Detect which cell encompasses the target text, then output its [x, y] center coordinate. 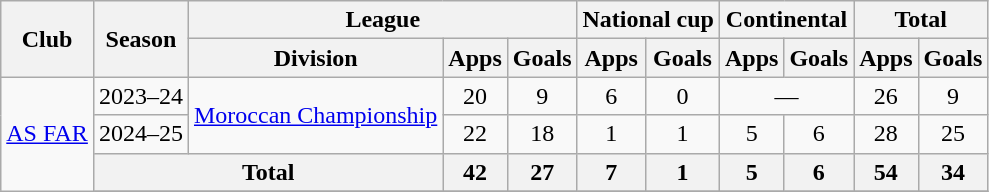
28 [886, 134]
0 [682, 96]
2024–25 [140, 134]
54 [886, 172]
25 [953, 134]
Division [315, 58]
2023–24 [140, 96]
— [786, 96]
27 [542, 172]
Moroccan Championship [315, 115]
7 [611, 172]
22 [475, 134]
42 [475, 172]
Club [48, 39]
National cup [648, 20]
18 [542, 134]
AS FAR [48, 134]
Continental [786, 20]
League [382, 20]
34 [953, 172]
Season [140, 39]
20 [475, 96]
26 [886, 96]
